Locate the cell with the specified text and output its [x, y] center coordinate. 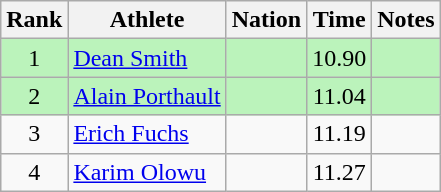
1 [34, 58]
Time [340, 20]
Notes [406, 20]
10.90 [340, 58]
4 [34, 172]
Alain Porthault [147, 96]
Dean Smith [147, 58]
11.04 [340, 96]
2 [34, 96]
3 [34, 134]
11.19 [340, 134]
Rank [34, 20]
Karim Olowu [147, 172]
Athlete [147, 20]
Erich Fuchs [147, 134]
11.27 [340, 172]
Nation [266, 20]
